Scan for the cell matching the given text and deliver its (x, y) coordinate at center. 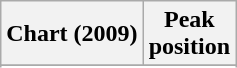
Peakposition (189, 34)
Chart (2009) (72, 34)
